Detect which cell encompasses the target text, then output its [x, y] center coordinate. 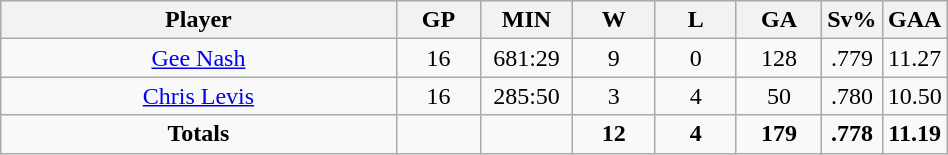
3 [614, 96]
MIN [526, 20]
L [696, 20]
Gee Nash [198, 58]
GA [778, 20]
GP [438, 20]
11.19 [914, 134]
681:29 [526, 58]
.779 [852, 58]
50 [778, 96]
W [614, 20]
Chris Levis [198, 96]
0 [696, 58]
Sv% [852, 20]
Totals [198, 134]
179 [778, 134]
Player [198, 20]
GAA [914, 20]
128 [778, 58]
11.27 [914, 58]
.778 [852, 134]
.780 [852, 96]
285:50 [526, 96]
12 [614, 134]
10.50 [914, 96]
9 [614, 58]
